From the cell containing the given text, extract its center point as [x, y] coordinate. 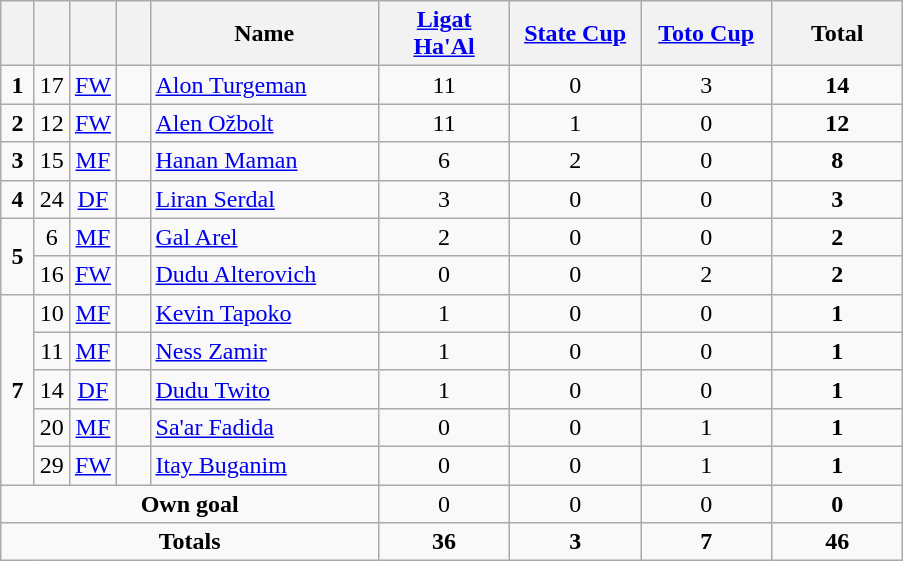
Own goal [190, 503]
10 [52, 313]
Kevin Tapoko [264, 313]
Total [838, 34]
Gal Arel [264, 237]
29 [52, 465]
15 [52, 161]
4 [18, 199]
20 [52, 427]
46 [838, 542]
Itay Buganim [264, 465]
Liran Serdal [264, 199]
Totals [190, 542]
Hanan Maman [264, 161]
Alon Turgeman [264, 85]
Ness Zamir [264, 351]
Dudu Twito [264, 389]
5 [18, 256]
16 [52, 275]
36 [444, 542]
Sa'ar Fadida [264, 427]
Name [264, 34]
Ligat Ha'Al [444, 34]
17 [52, 85]
24 [52, 199]
Toto Cup [706, 34]
Dudu Alterovich [264, 275]
8 [838, 161]
Alen Ožbolt [264, 123]
State Cup [576, 34]
